Scan for the cell matching the given text and deliver its [X, Y] coordinate at center. 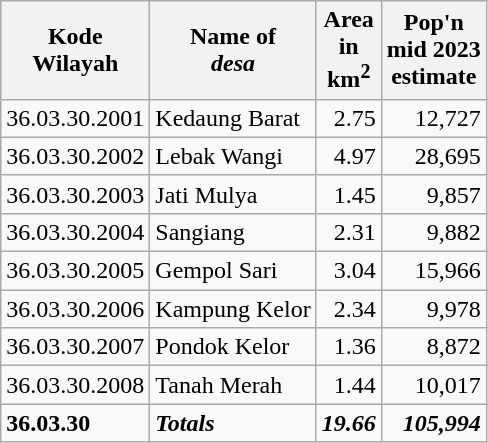
36.03.30.2005 [76, 271]
Area in km2 [348, 50]
3.04 [348, 271]
2.75 [348, 118]
36.03.30.2001 [76, 118]
Tanah Merah [233, 385]
Lebak Wangi [233, 156]
2.34 [348, 309]
1.44 [348, 385]
36.03.30.2003 [76, 194]
Jati Mulya [233, 194]
Pop'nmid 2023estimate [434, 50]
36.03.30.2008 [76, 385]
15,966 [434, 271]
10,017 [434, 385]
2.31 [348, 232]
Kode Wilayah [76, 50]
9,882 [434, 232]
36.03.30.2004 [76, 232]
36.03.30 [76, 423]
36.03.30.2006 [76, 309]
9,857 [434, 194]
19.66 [348, 423]
4.97 [348, 156]
105,994 [434, 423]
1.45 [348, 194]
Name of desa [233, 50]
Kampung Kelor [233, 309]
12,727 [434, 118]
36.03.30.2007 [76, 347]
Totals [233, 423]
8,872 [434, 347]
36.03.30.2002 [76, 156]
Gempol Sari [233, 271]
28,695 [434, 156]
Kedaung Barat [233, 118]
Pondok Kelor [233, 347]
9,978 [434, 309]
1.36 [348, 347]
Sangiang [233, 232]
